Find where the given text appears and provide that cell's center as (X, Y) coordinate. 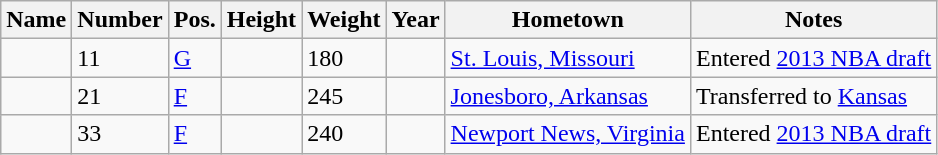
Weight (344, 20)
Jonesboro, Arkansas (568, 96)
Number (120, 20)
33 (120, 134)
180 (344, 58)
St. Louis, Missouri (568, 58)
Hometown (568, 20)
Pos. (194, 20)
245 (344, 96)
Height (261, 20)
11 (120, 58)
G (194, 58)
240 (344, 134)
21 (120, 96)
Newport News, Virginia (568, 134)
Notes (813, 20)
Name (36, 20)
Transferred to Kansas (813, 96)
Year (416, 20)
